From the cell containing the given text, extract its center point as [x, y] coordinate. 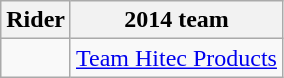
Rider [36, 20]
2014 team [176, 20]
Team Hitec Products [176, 58]
